Search for the cell housing the specified text and yield its (X, Y) center coordinate. 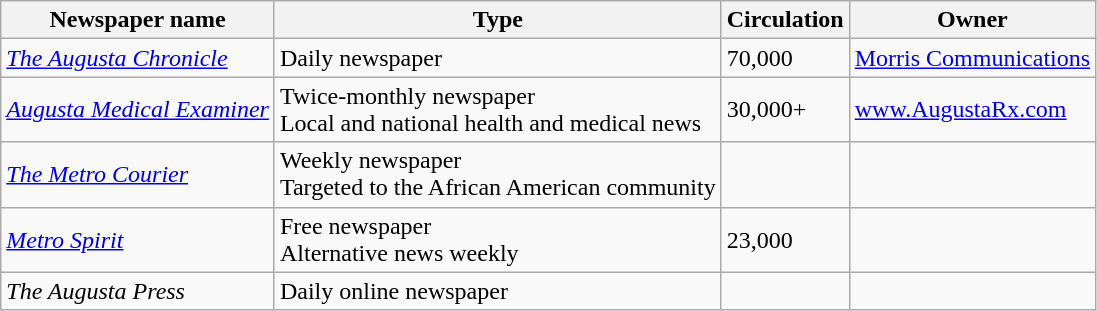
Daily newspaper (498, 58)
Newspaper name (138, 20)
The Metro Courier (138, 174)
www.AugustaRx.com (972, 110)
The Augusta Chronicle (138, 58)
Circulation (785, 20)
Weekly newspaperTargeted to the African American community (498, 174)
Type (498, 20)
30,000+ (785, 110)
70,000 (785, 58)
Free newspaperAlternative news weekly (498, 240)
Owner (972, 20)
The Augusta Press (138, 291)
Twice-monthly newspaperLocal and national health and medical news (498, 110)
Metro Spirit (138, 240)
Daily online newspaper (498, 291)
Morris Communications (972, 58)
Augusta Medical Examiner (138, 110)
23,000 (785, 240)
